From the cell containing the given text, extract its center point as [x, y] coordinate. 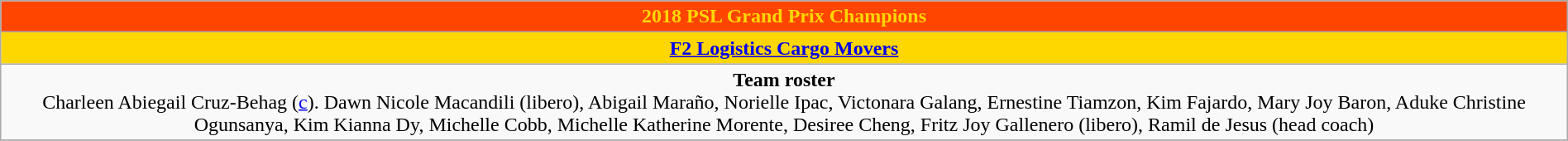
2018 PSL Grand Prix Champions [784, 17]
F2 Logistics Cargo Movers [784, 48]
